Output the (X, Y) coordinate of the center of the cell containing the given text.  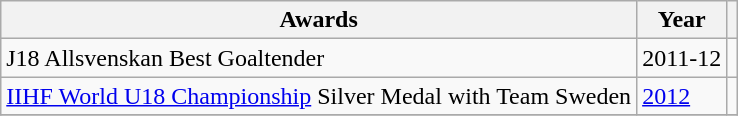
2011-12 (682, 58)
Year (682, 20)
2012 (682, 96)
IIHF World U18 Championship Silver Medal with Team Sweden (319, 96)
J18 Allsvenskan Best Goaltender (319, 58)
Awards (319, 20)
